Search for the cell housing the specified text and yield its [x, y] center coordinate. 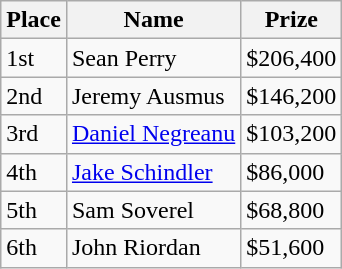
Daniel Negreanu [153, 134]
Prize [292, 20]
2nd [34, 96]
$51,600 [292, 248]
5th [34, 210]
Sam Soverel [153, 210]
$103,200 [292, 134]
Jake Schindler [153, 172]
6th [34, 248]
$206,400 [292, 58]
$68,800 [292, 210]
$146,200 [292, 96]
Jeremy Ausmus [153, 96]
Name [153, 20]
$86,000 [292, 172]
Sean Perry [153, 58]
4th [34, 172]
Place [34, 20]
1st [34, 58]
John Riordan [153, 248]
3rd [34, 134]
